Search for the cell housing the specified text and yield its (x, y) center coordinate. 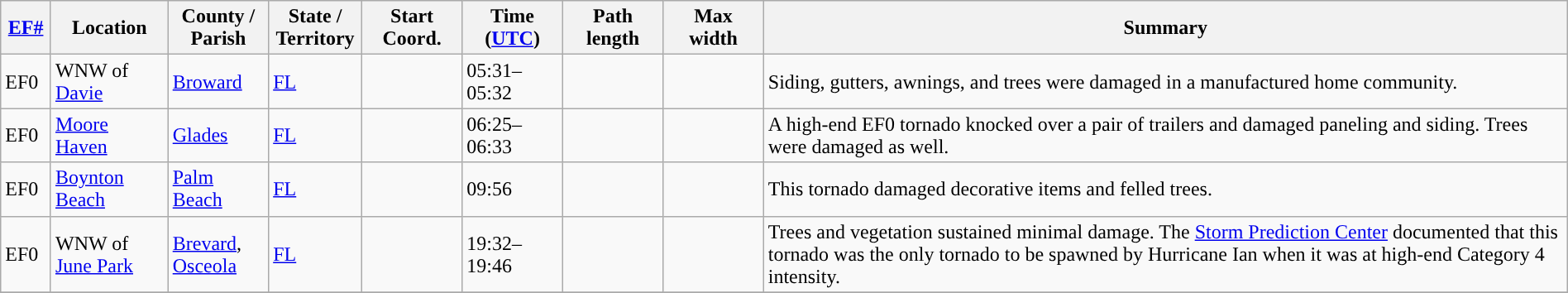
EF# (26, 28)
WNW of Davie (109, 81)
Brevard, Osceola (218, 254)
Boynton Beach (109, 189)
Time (UTC) (513, 28)
Max width (713, 28)
Location (109, 28)
Path length (612, 28)
This tornado damaged decorative items and felled trees. (1165, 189)
State / Territory (316, 28)
County / Parish (218, 28)
Start Coord. (412, 28)
06:25–06:33 (513, 136)
Summary (1165, 28)
09:56 (513, 189)
A high-end EF0 tornado knocked over a pair of trailers and damaged paneling and siding. Trees were damaged as well. (1165, 136)
WNW of June Park (109, 254)
Glades (218, 136)
19:32–19:46 (513, 254)
Moore Haven (109, 136)
Palm Beach (218, 189)
Broward (218, 81)
05:31–05:32 (513, 81)
Siding, gutters, awnings, and trees were damaged in a manufactured home community. (1165, 81)
